Scan for the cell matching the given text and deliver its (X, Y) coordinate at center. 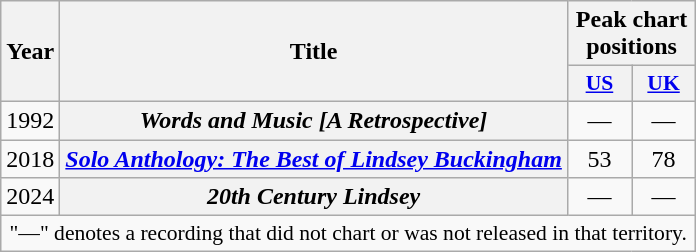
78 (664, 159)
53 (599, 159)
Solo Anthology: The Best of Lindsey Buckingham (314, 159)
US (599, 84)
"—" denotes a recording that did not chart or was not released in that territory. (348, 234)
Year (30, 52)
1992 (30, 120)
2024 (30, 197)
Words and Music [A Retrospective] (314, 120)
2018 (30, 159)
Peak chart positions (631, 34)
20th Century Lindsey (314, 197)
Title (314, 52)
UK (664, 84)
